Search for the cell housing the specified text and yield its (x, y) center coordinate. 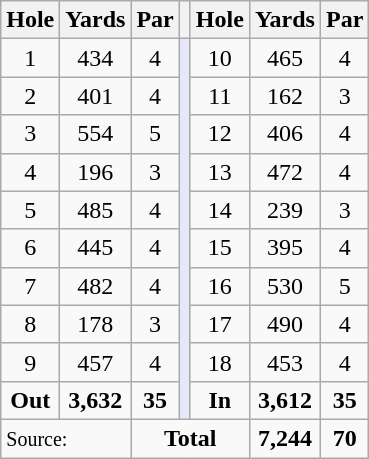
8 (30, 324)
453 (284, 362)
485 (96, 210)
11 (220, 96)
395 (284, 248)
Out (30, 400)
239 (284, 210)
554 (96, 134)
10 (220, 58)
2 (30, 96)
196 (96, 172)
7,244 (284, 438)
472 (284, 172)
401 (96, 96)
434 (96, 58)
445 (96, 248)
70 (344, 438)
162 (284, 96)
13 (220, 172)
17 (220, 324)
6 (30, 248)
15 (220, 248)
530 (284, 286)
457 (96, 362)
16 (220, 286)
12 (220, 134)
14 (220, 210)
406 (284, 134)
465 (284, 58)
3,632 (96, 400)
9 (30, 362)
490 (284, 324)
18 (220, 362)
3,612 (284, 400)
7 (30, 286)
Total (190, 438)
Source: (66, 438)
1 (30, 58)
178 (96, 324)
482 (96, 286)
In (220, 400)
